Find where the given text appears and provide that cell's center as [x, y] coordinate. 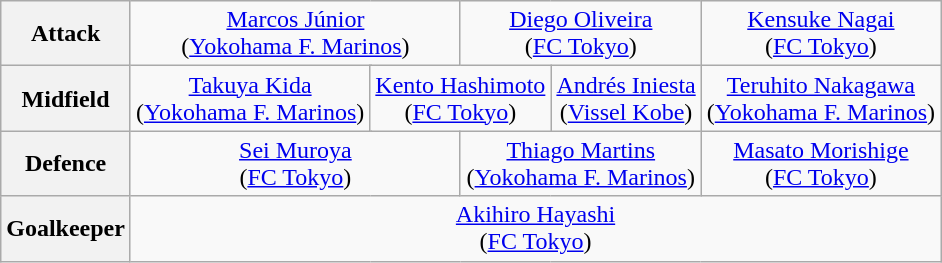
Masato Morishige(FC Tokyo) [820, 164]
Kensuke Nagai(FC Tokyo) [820, 34]
Marcos Júnior(Yokohama F. Marinos) [295, 34]
Diego Oliveira(FC Tokyo) [580, 34]
Goalkeeper [66, 228]
Akihiro Hayashi(FC Tokyo) [535, 228]
Andrés Iniesta(Vissel Kobe) [626, 98]
Takuya Kida(Yokohama F. Marinos) [250, 98]
Midfield [66, 98]
Attack [66, 34]
Teruhito Nakagawa(Yokohama F. Marinos) [820, 98]
Defence [66, 164]
Thiago Martins(Yokohama F. Marinos) [580, 164]
Kento Hashimoto(FC Tokyo) [460, 98]
Sei Muroya(FC Tokyo) [295, 164]
